Output the [X, Y] coordinate of the center of the cell containing the given text.  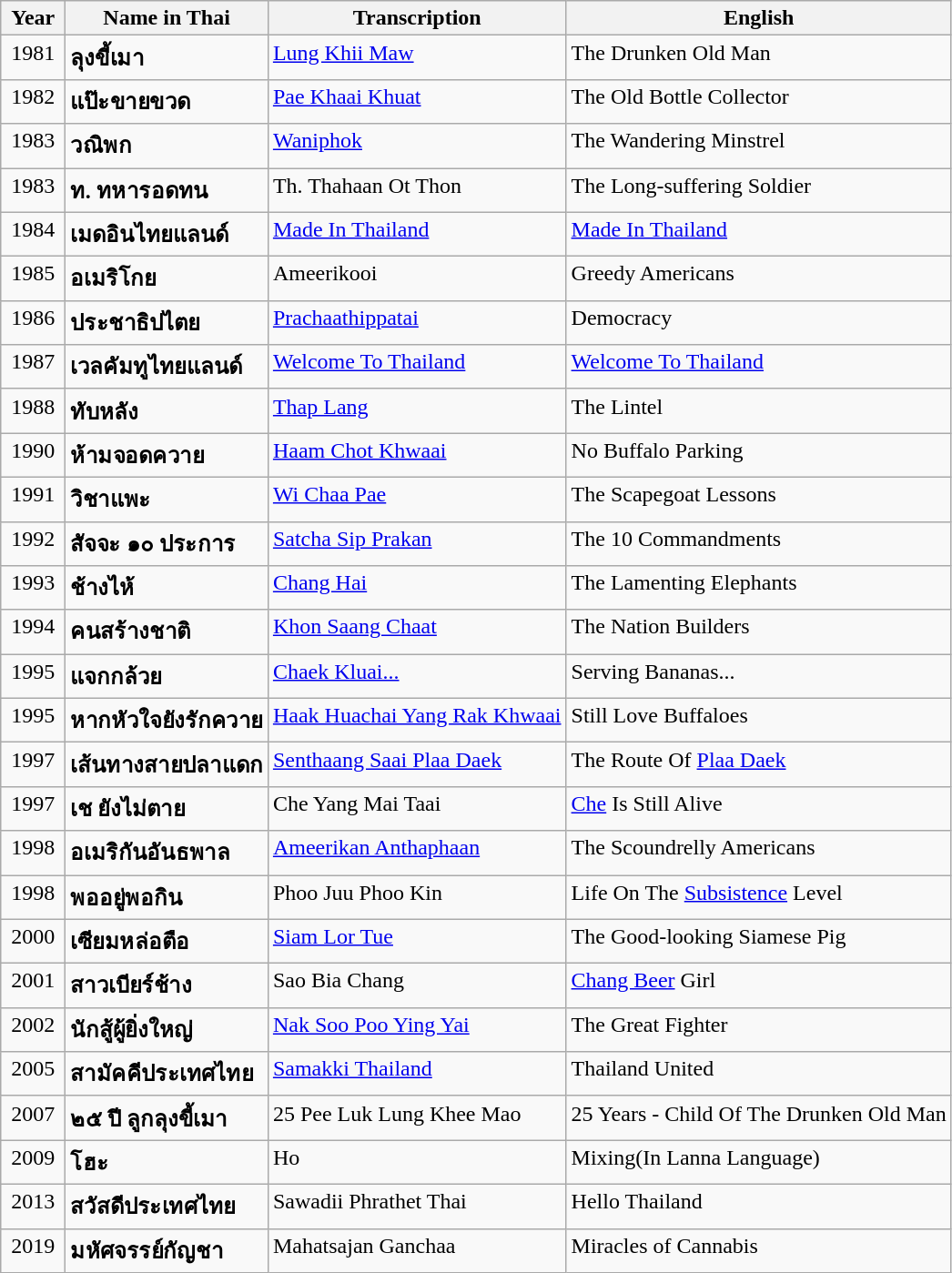
The Good-looking Siamese Pig [759, 941]
Khon Saang Chaat [417, 631]
โฮะ [167, 1163]
The Long-suffering Soldier [759, 189]
Transcription [417, 18]
The Lintel [759, 411]
1991 [33, 499]
2007 [33, 1117]
1984 [33, 235]
Name in Thai [167, 18]
Lung Khii Maw [417, 58]
สัจจะ ๑๐ ประการ [167, 544]
Thailand United [759, 1074]
ประชาธิปไตย [167, 322]
2013 [33, 1207]
เซียมหล่อตือ [167, 941]
เวลคัมทูไทยแลนด์ [167, 368]
แป๊ะขายขวด [167, 102]
ทับหลัง [167, 411]
อเมริกันอันธพาล [167, 854]
พออยู่พอกิน [167, 897]
Samakki Thailand [417, 1074]
Prachaathippatai [417, 322]
สาวเบียร์ช้าง [167, 986]
The Nation Builders [759, 631]
The Scoundrelly Americans [759, 854]
๒๕ ปี ลูกลุงขี้เมา [167, 1117]
1985 [33, 278]
The Lamenting Elephants [759, 588]
สวัสดีประเทศไทย [167, 1207]
ช้างไห้ [167, 588]
Mahatsajan Ganchaa [417, 1250]
Thap Lang [417, 411]
Ho [417, 1163]
Life On The Subsistence Level [759, 897]
2000 [33, 941]
Che Is Still Alive [759, 808]
สามัคคีประเทศไทย [167, 1074]
Haak Huachai Yang Rak Khwaai [417, 721]
วิชาแพะ [167, 499]
Mixing(In Lanna Language) [759, 1163]
วณิพก [167, 146]
Senthaang Saai Plaa Daek [417, 764]
Hello Thailand [759, 1207]
The Scapegoat Lessons [759, 499]
The Wandering Minstrel [759, 146]
อเมริโกย [167, 278]
แจกกล้วย [167, 677]
Ameerikan Anthaphaan [417, 854]
Sawadii Phrathet Thai [417, 1207]
The 10 Commandments [759, 544]
ลุงขี้เมา [167, 58]
เส้นทางสายปลาแดก [167, 764]
มหัศจรรย์กัญชา [167, 1250]
เช ยังไม่ตาย [167, 808]
The Route Of Plaa Daek [759, 764]
Ameerikooi [417, 278]
Miracles of Cannabis [759, 1250]
2001 [33, 986]
ห้ามจอดควาย [167, 455]
25 Pee Luk Lung Khee Mao [417, 1117]
2009 [33, 1163]
The Old Bottle Collector [759, 102]
เมดอินไทยแลนด์ [167, 235]
Chang Beer Girl [759, 986]
1988 [33, 411]
The Great Fighter [759, 1030]
ท. ทหารอดทน [167, 189]
1986 [33, 322]
1981 [33, 58]
Phoo Juu Phoo Kin [417, 897]
Haam Chot Khwaai [417, 455]
Siam Lor Tue [417, 941]
1992 [33, 544]
Pae Khaai Khuat [417, 102]
หากหัวใจยังรักควาย [167, 721]
English [759, 18]
Sao Bia Chang [417, 986]
Democracy [759, 322]
Year [33, 18]
1993 [33, 588]
The Drunken Old Man [759, 58]
Satcha Sip Prakan [417, 544]
1987 [33, 368]
25 Years - Child Of The Drunken Old Man [759, 1117]
Chaek Kluai... [417, 677]
1994 [33, 631]
Che Yang Mai Taai [417, 808]
1982 [33, 102]
No Buffalo Parking [759, 455]
Greedy Americans [759, 278]
Nak Soo Poo Ying Yai [417, 1030]
2019 [33, 1250]
2002 [33, 1030]
Serving Bananas... [759, 677]
Still Love Buffaloes [759, 721]
Th. Thahaan Ot Thon [417, 189]
Waniphok [417, 146]
คนสร้างชาติ [167, 631]
1990 [33, 455]
Chang Hai [417, 588]
2005 [33, 1074]
Wi Chaa Pae [417, 499]
นักสู้ผู้ยิ่งใหญ่ [167, 1030]
